Detect which cell encompasses the target text, then output its (X, Y) center coordinate. 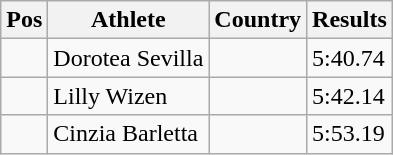
Lilly Wizen (128, 96)
Athlete (128, 20)
5:42.14 (350, 96)
5:53.19 (350, 134)
5:40.74 (350, 58)
Country (258, 20)
Cinzia Barletta (128, 134)
Pos (24, 20)
Results (350, 20)
Dorotea Sevilla (128, 58)
